Find where the given text appears and provide that cell's center as [x, y] coordinate. 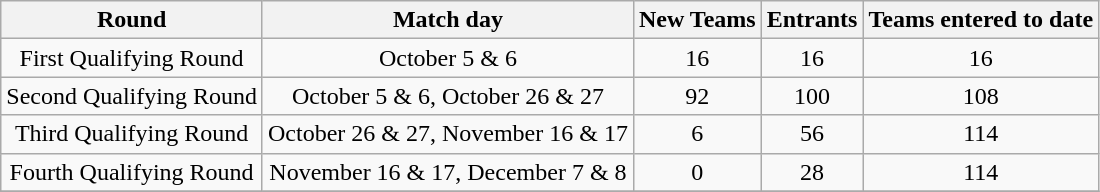
56 [812, 134]
Entrants [812, 20]
92 [697, 96]
October 5 & 6, October 26 & 27 [448, 96]
100 [812, 96]
Round [132, 20]
0 [697, 172]
Fourth Qualifying Round [132, 172]
Match day [448, 20]
October 5 & 6 [448, 58]
October 26 & 27, November 16 & 17 [448, 134]
New Teams [697, 20]
First Qualifying Round [132, 58]
November 16 & 17, December 7 & 8 [448, 172]
28 [812, 172]
6 [697, 134]
Teams entered to date [981, 20]
108 [981, 96]
Second Qualifying Round [132, 96]
Third Qualifying Round [132, 134]
